Locate the cell with the specified text and output its [x, y] center coordinate. 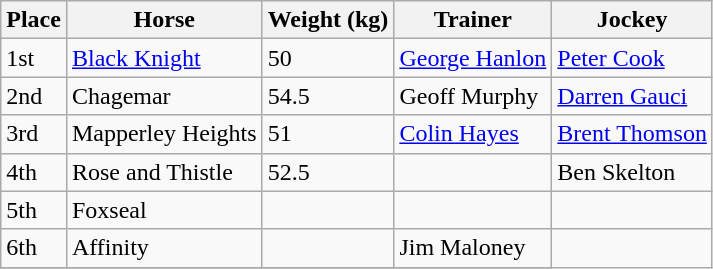
Trainer [473, 20]
Chagemar [164, 96]
Rose and Thistle [164, 172]
Affinity [164, 248]
3rd [34, 134]
52.5 [328, 172]
4th [34, 172]
51 [328, 134]
1st [34, 58]
Mapperley Heights [164, 134]
5th [34, 210]
Peter Cook [632, 58]
Jockey [632, 20]
Horse [164, 20]
6th [34, 248]
Colin Hayes [473, 134]
George Hanlon [473, 58]
Weight (kg) [328, 20]
Black Knight [164, 58]
Place [34, 20]
Brent Thomson [632, 134]
Foxseal [164, 210]
Ben Skelton [632, 172]
Geoff Murphy [473, 96]
Darren Gauci [632, 96]
54.5 [328, 96]
2nd [34, 96]
Jim Maloney [473, 248]
50 [328, 58]
